From the cell containing the given text, extract its center point as (x, y) coordinate. 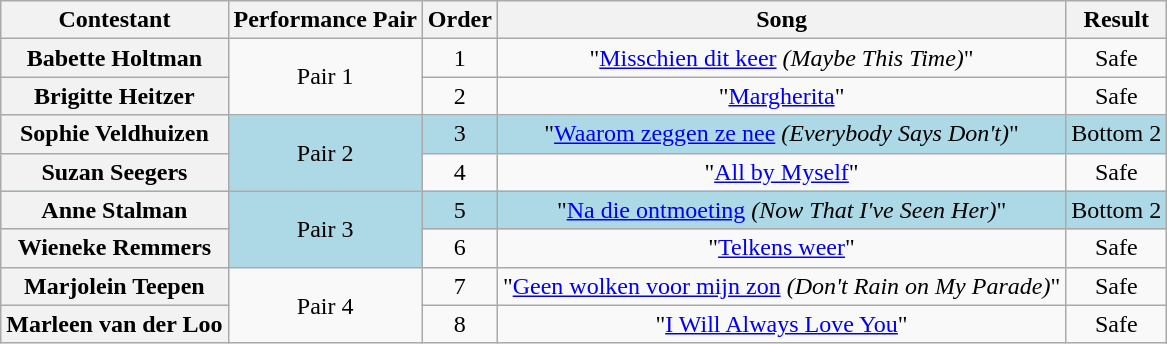
"Geen wolken voor mijn zon (Don't Rain on My Parade)" (781, 286)
Suzan Seegers (114, 172)
Brigitte Heitzer (114, 96)
"Waarom zeggen ze nee (Everybody Says Don't)" (781, 134)
Pair 1 (325, 77)
Sophie Veldhuizen (114, 134)
"I Will Always Love You" (781, 324)
Babette Holtman (114, 58)
"Margherita" (781, 96)
Order (460, 20)
"Telkens weer" (781, 248)
1 (460, 58)
8 (460, 324)
Pair 3 (325, 229)
Pair 4 (325, 305)
4 (460, 172)
Result (1116, 20)
Song (781, 20)
Marjolein Teepen (114, 286)
7 (460, 286)
Anne Stalman (114, 210)
6 (460, 248)
2 (460, 96)
5 (460, 210)
3 (460, 134)
Marleen van der Loo (114, 324)
Pair 2 (325, 153)
"Na die ontmoeting (Now That I've Seen Her)" (781, 210)
Performance Pair (325, 20)
Wieneke Remmers (114, 248)
"Misschien dit keer (Maybe This Time)" (781, 58)
Contestant (114, 20)
"All by Myself" (781, 172)
